Capture the cell that displays the provided text and extract its [X, Y] central coordinate. 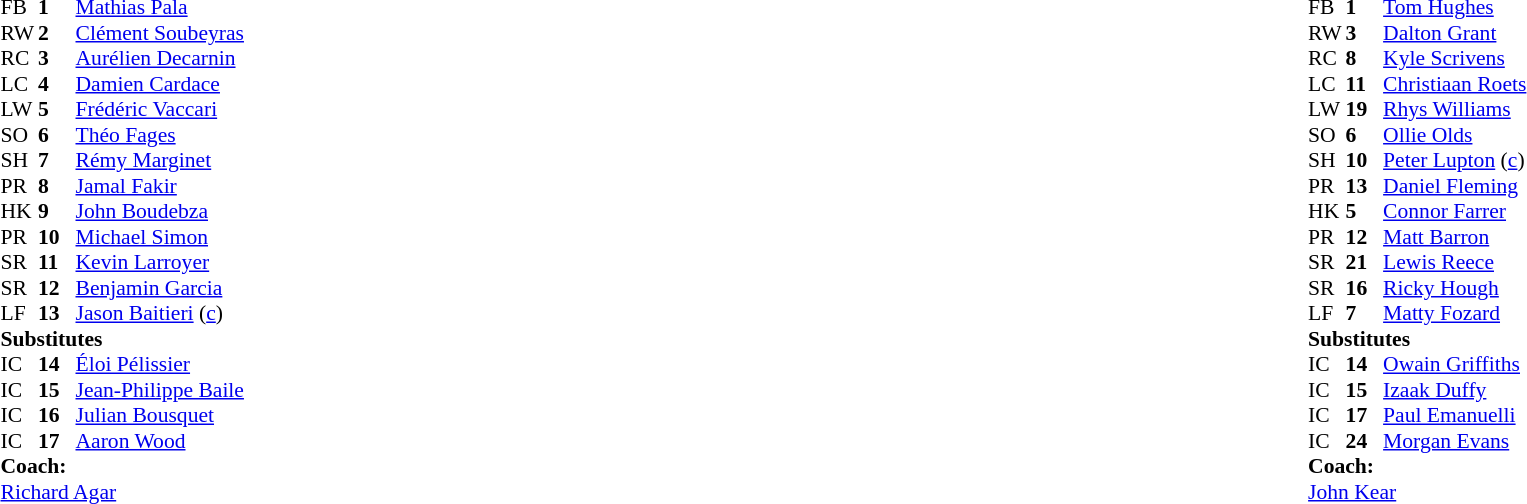
Éloi Pélissier [160, 365]
19 [1365, 109]
Rémy Marginet [160, 161]
Théo Fages [160, 135]
Frédéric Vaccari [160, 109]
Lewis Reece [1454, 263]
Connor Farrer [1454, 211]
2 [57, 33]
Matty Fozard [1454, 313]
Benjamin Garcia [160, 288]
Aaron Wood [160, 441]
Peter Lupton (c) [1454, 161]
21 [1365, 263]
Daniel Fleming [1454, 186]
Owain Griffiths [1454, 365]
Jason Baitieri (c) [160, 313]
Aurélien Decarnin [160, 59]
Michael Simon [160, 237]
John Boudebza [160, 211]
Morgan Evans [1454, 441]
Matt Barron [1454, 237]
24 [1365, 441]
Damien Cardace [160, 84]
Christiaan Roets [1454, 84]
4 [57, 84]
Ollie Olds [1454, 135]
Kevin Larroyer [160, 263]
Jean-Philippe Baile [160, 390]
Kyle Scrivens [1454, 59]
Clément Soubeyras [160, 33]
Izaak Duffy [1454, 390]
9 [57, 211]
Paul Emanuelli [1454, 415]
Ricky Hough [1454, 288]
Jamal Fakir [160, 186]
Rhys Williams [1454, 109]
Dalton Grant [1454, 33]
Julian Bousquet [160, 415]
